For the text-containing cell, return its midpoint in (X, Y) coordinate format. 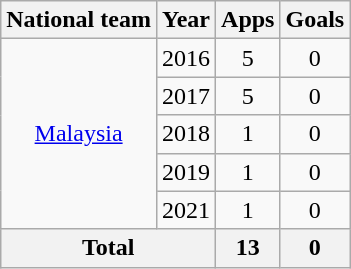
Goals (315, 20)
2017 (186, 96)
Apps (248, 20)
2016 (186, 58)
2019 (186, 172)
Total (108, 248)
13 (248, 248)
National team (79, 20)
2018 (186, 134)
Malaysia (79, 134)
2021 (186, 210)
Year (186, 20)
